Scan for the cell matching the given text and deliver its (x, y) coordinate at center. 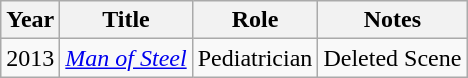
Pediatrician (255, 58)
Man of Steel (126, 58)
Title (126, 20)
Year (30, 20)
2013 (30, 58)
Notes (392, 20)
Role (255, 20)
Deleted Scene (392, 58)
